Find where the given text appears and provide that cell's center as [X, Y] coordinate. 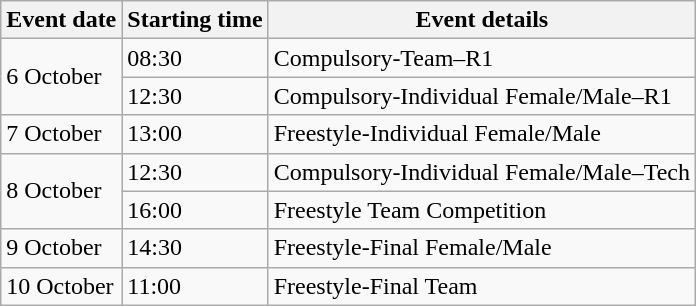
Compulsory-Individual Female/Male–Tech [482, 172]
10 October [62, 286]
Freestyle-Individual Female/Male [482, 134]
13:00 [195, 134]
14:30 [195, 248]
Freestyle-Final Team [482, 286]
11:00 [195, 286]
Compulsory-Team–R1 [482, 58]
8 October [62, 191]
9 October [62, 248]
7 October [62, 134]
Starting time [195, 20]
08:30 [195, 58]
Event details [482, 20]
Event date [62, 20]
Freestyle-Final Female/Male [482, 248]
Compulsory-Individual Female/Male–R1 [482, 96]
16:00 [195, 210]
6 October [62, 77]
Freestyle Team Competition [482, 210]
